Provide the [X, Y] coordinate of the cell's center where the given text is located.  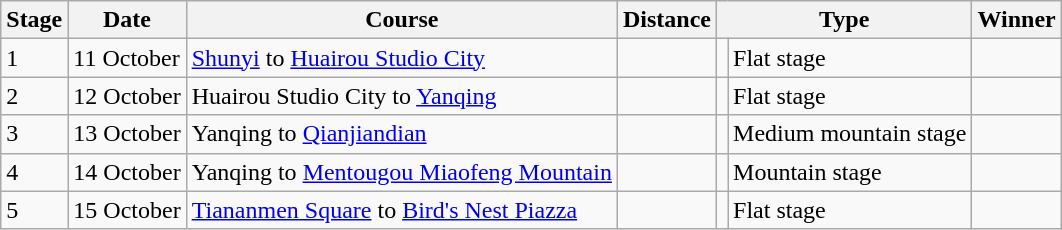
Yanqing to Mentougou Miaofeng Mountain [402, 172]
2 [34, 96]
Date [127, 20]
Medium mountain stage [850, 134]
11 October [127, 58]
Tiananmen Square to Bird's Nest Piazza [402, 210]
Huairou Studio City to Yanqing [402, 96]
Shunyi to Huairou Studio City [402, 58]
1 [34, 58]
5 [34, 210]
13 October [127, 134]
Yanqing to Qianjiandian [402, 134]
Course [402, 20]
Winner [1016, 20]
14 October [127, 172]
Mountain stage [850, 172]
4 [34, 172]
Type [844, 20]
Stage [34, 20]
15 October [127, 210]
Distance [666, 20]
3 [34, 134]
12 October [127, 96]
